Scan for the cell matching the given text and deliver its (x, y) coordinate at center. 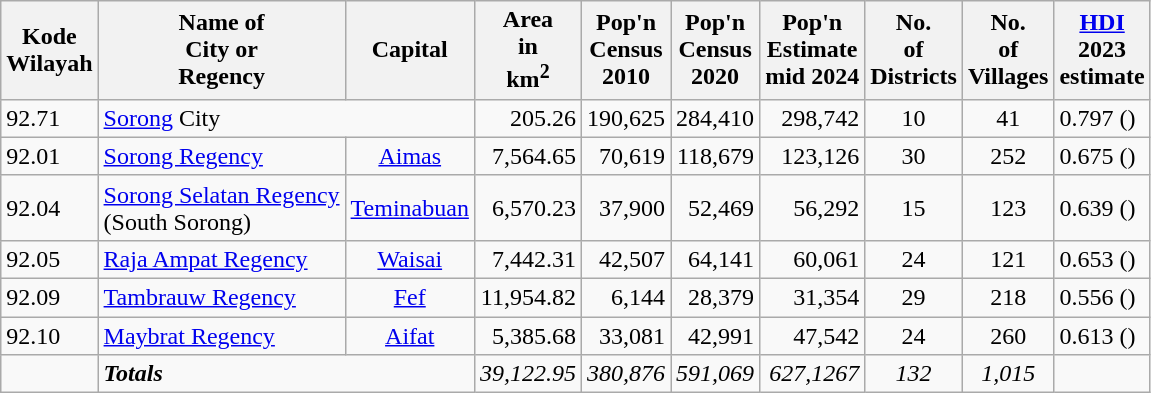
56,292 (812, 208)
92.71 (50, 118)
11,954.82 (528, 298)
Pop'nCensus2010 (626, 50)
298,742 (812, 118)
Maybrat Regency (222, 336)
121 (1008, 259)
118,679 (716, 156)
28,379 (716, 298)
260 (1008, 336)
70,619 (626, 156)
132 (914, 374)
6,144 (626, 298)
92.01 (50, 156)
1,015 (1008, 374)
Sorong Regency (222, 156)
Totals (286, 374)
52,469 (716, 208)
29 (914, 298)
92.04 (50, 208)
Name ofCity orRegency (222, 50)
Area inkm2 (528, 50)
Aifat (410, 336)
92.05 (50, 259)
0.675 () (1102, 156)
205.26 (528, 118)
627,1267 (812, 374)
Pop'nCensus2020 (716, 50)
Capital (410, 50)
0.797 () (1102, 118)
30 (914, 156)
5,385.68 (528, 336)
31,354 (812, 298)
190,625 (626, 118)
Aimas (410, 156)
HDI2023estimate (1102, 50)
0.653 () (1102, 259)
591,069 (716, 374)
No. of Districts (914, 50)
0.613 () (1102, 336)
No. of Villages (1008, 50)
7,442.31 (528, 259)
KodeWilayah (50, 50)
Tambrauw Regency (222, 298)
10 (914, 118)
218 (1008, 298)
Raja Ampat Regency (222, 259)
Fef (410, 298)
42,507 (626, 259)
92.10 (50, 336)
39,122.95 (528, 374)
41 (1008, 118)
252 (1008, 156)
123,126 (812, 156)
92.09 (50, 298)
0.556 () (1102, 298)
37,900 (626, 208)
Sorong City (286, 118)
42,991 (716, 336)
64,141 (716, 259)
Pop'nEstimatemid 2024 (812, 50)
0.639 () (1102, 208)
Waisai (410, 259)
284,410 (716, 118)
Teminabuan (410, 208)
7,564.65 (528, 156)
Sorong Selatan Regency (South Sorong) (222, 208)
123 (1008, 208)
47,542 (812, 336)
15 (914, 208)
60,061 (812, 259)
380,876 (626, 374)
33,081 (626, 336)
6,570.23 (528, 208)
